Return the (x, y) coordinate for the center point of the cell that contains the specified text.  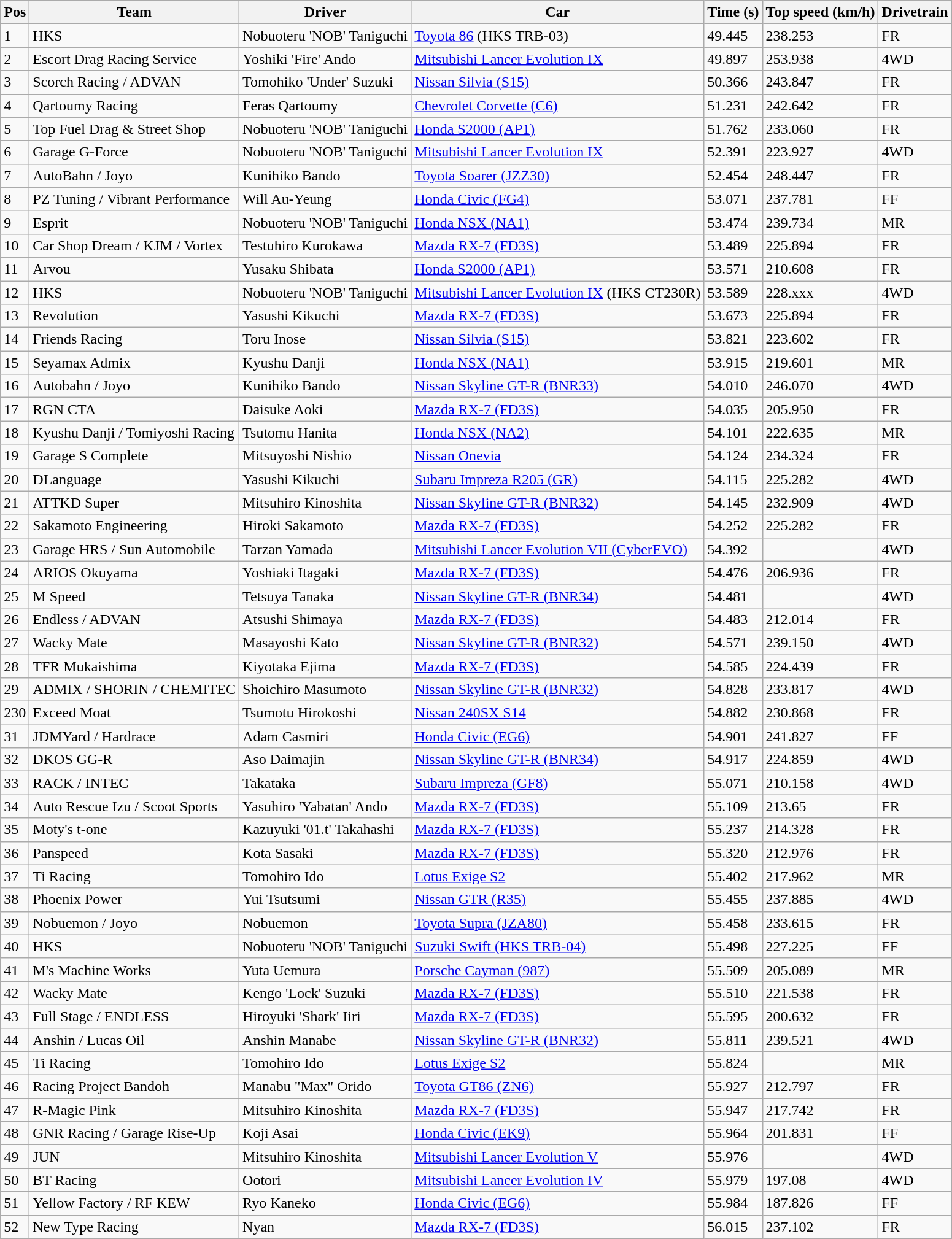
8 (15, 199)
Time (s) (733, 12)
DLanguage (134, 479)
3 (15, 82)
14 (15, 339)
Ryo Kaneko (325, 1203)
19 (15, 456)
34 (15, 806)
55.976 (733, 1157)
Will Au-Yeung (325, 199)
Toyota GT86 (ZN6) (557, 1087)
230 (15, 713)
Moty's t-one (134, 830)
Sakamoto Engineering (134, 526)
228.xxx (820, 293)
25 (15, 596)
Honda Civic (EK9) (557, 1133)
27 (15, 643)
AutoBahn / Joyo (134, 176)
32 (15, 760)
ADMIX / SHORIN / CHEMITEC (134, 690)
Tomohiko 'Under' Suzuki (325, 82)
Yellow Factory / RF KEW (134, 1203)
Garage HRS / Sun Automobile (134, 549)
Full Stage / ENDLESS (134, 1016)
49 (15, 1157)
Anshin / Lucas Oil (134, 1040)
21 (15, 503)
233.817 (820, 690)
54.101 (733, 433)
55.509 (733, 970)
52.454 (733, 176)
237.885 (820, 900)
54.392 (733, 549)
Feras Qartoumy (325, 106)
24 (15, 573)
54.035 (733, 409)
233.060 (820, 129)
Mitsubishi Lancer Evolution IX (HKS CT230R) (557, 293)
13 (15, 316)
206.936 (820, 573)
Testuhiro Kurokawa (325, 245)
213.65 (820, 806)
Esprit (134, 222)
Honda Civic (FG4) (557, 199)
53.589 (733, 293)
Nissan 240SX S14 (557, 713)
54.252 (733, 526)
22 (15, 526)
Drivetrain (915, 12)
Yasuhiro 'Yabatan' Ando (325, 806)
Hiroki Sakamoto (325, 526)
197.08 (820, 1180)
RACK / INTEC (134, 783)
Seyamax Admix (134, 363)
2 (15, 59)
41 (15, 970)
54.145 (733, 503)
53.071 (733, 199)
Adam Casmiri (325, 736)
54.483 (733, 619)
55.071 (733, 783)
Team (134, 12)
Yoshiki 'Fire' Ando (325, 59)
Mitsubishi Lancer Evolution V (557, 1157)
Yoshiaki Itagaki (325, 573)
54.010 (733, 386)
53.489 (733, 245)
55.824 (733, 1063)
Koji Asai (325, 1133)
55.458 (733, 923)
55.979 (733, 1180)
33 (15, 783)
42 (15, 993)
Kengo 'Lock' Suzuki (325, 993)
15 (15, 363)
212.014 (820, 619)
10 (15, 245)
201.831 (820, 1133)
51.231 (733, 106)
Nissan Onevia (557, 456)
242.642 (820, 106)
52 (15, 1227)
44 (15, 1040)
214.328 (820, 830)
Nissan GTR (R35) (557, 900)
Kota Sasaki (325, 853)
253.938 (820, 59)
53.571 (733, 269)
210.608 (820, 269)
31 (15, 736)
Manabu "Max" Orido (325, 1087)
New Type Racing (134, 1227)
Tarzan Yamada (325, 549)
7 (15, 176)
223.927 (820, 152)
205.089 (820, 970)
48 (15, 1133)
Subaru Impreza (GF8) (557, 783)
54.585 (733, 666)
54.828 (733, 690)
23 (15, 549)
Revolution (134, 316)
50.366 (733, 82)
4 (15, 106)
239.150 (820, 643)
Scorch Racing / ADVAN (134, 82)
M Speed (134, 596)
BT Racing (134, 1180)
239.734 (820, 222)
Yui Tsutsumi (325, 900)
248.447 (820, 176)
210.158 (820, 783)
TFR Mukaishima (134, 666)
54.917 (733, 760)
Masayoshi Kato (325, 643)
227.225 (820, 946)
Kyushu Danji / Tomiyoshi Racing (134, 433)
55.402 (733, 876)
PZ Tuning / Vibrant Performance (134, 199)
Exceed Moat (134, 713)
Phoenix Power (134, 900)
237.102 (820, 1227)
238.253 (820, 36)
233.615 (820, 923)
243.847 (820, 82)
Car Shop Dream / KJM / Vortex (134, 245)
230.868 (820, 713)
Shoichiro Masumoto (325, 690)
232.909 (820, 503)
Tsumotu Hirokoshi (325, 713)
1 (15, 36)
55.984 (733, 1203)
Qartoumy Racing (134, 106)
38 (15, 900)
Top Fuel Drag & Street Shop (134, 129)
Nyan (325, 1227)
Escort Drag Racing Service (134, 59)
219.601 (820, 363)
237.781 (820, 199)
Honda NSX (NA2) (557, 433)
Top speed (km/h) (820, 12)
12 (15, 293)
R-Magic Pink (134, 1110)
Garage S Complete (134, 456)
26 (15, 619)
36 (15, 853)
Driver (325, 12)
49.445 (733, 36)
Suzuki Swift (HKS TRB-04) (557, 946)
205.950 (820, 409)
54.115 (733, 479)
51 (15, 1203)
55.927 (733, 1087)
Nobuemon / Joyo (134, 923)
55.964 (733, 1133)
217.962 (820, 876)
Kyushu Danji (325, 363)
Yusaku Shibata (325, 269)
Garage G-Force (134, 152)
224.439 (820, 666)
Subaru Impreza R205 (GR) (557, 479)
45 (15, 1063)
Autobahn / Joyo (134, 386)
54.882 (733, 713)
53.915 (733, 363)
Car (557, 12)
Hiroyuki 'Shark' Iiri (325, 1016)
40 (15, 946)
29 (15, 690)
Arvou (134, 269)
39 (15, 923)
50 (15, 1180)
43 (15, 1016)
46 (15, 1087)
Atsushi Shimaya (325, 619)
Toru Inose (325, 339)
217.742 (820, 1110)
224.859 (820, 760)
11 (15, 269)
Yuta Uemura (325, 970)
JUN (134, 1157)
Anshin Manabe (325, 1040)
54.571 (733, 643)
52.391 (733, 152)
241.827 (820, 736)
49.897 (733, 59)
Friends Racing (134, 339)
Pos (15, 12)
JDMYard / Hardrace (134, 736)
Endless / ADVAN (134, 619)
223.602 (820, 339)
221.538 (820, 993)
Aso Daimajin (325, 760)
37 (15, 876)
54.124 (733, 456)
187.826 (820, 1203)
18 (15, 433)
Chevrolet Corvette (C6) (557, 106)
Toyota Soarer (JZZ30) (557, 176)
53.821 (733, 339)
RGN CTA (134, 409)
Takataka (325, 783)
55.595 (733, 1016)
55.237 (733, 830)
200.632 (820, 1016)
Porsche Cayman (987) (557, 970)
Tetsuya Tanaka (325, 596)
212.797 (820, 1087)
Mitsubishi Lancer Evolution VII (CyberEVO) (557, 549)
54.476 (733, 573)
Daisuke Aoki (325, 409)
20 (15, 479)
Kazuyuki '01.t' Takahashi (325, 830)
6 (15, 152)
47 (15, 1110)
55.455 (733, 900)
54.481 (733, 596)
Mitsuyoshi Nishio (325, 456)
Tsutomu Hanita (325, 433)
234.324 (820, 456)
16 (15, 386)
9 (15, 222)
53.673 (733, 316)
Kiyotaka Ejima (325, 666)
DKOS GG-R (134, 760)
55.320 (733, 853)
ARIOS Okuyama (134, 573)
222.635 (820, 433)
246.070 (820, 386)
55.510 (733, 993)
28 (15, 666)
Nobuemon (325, 923)
Nissan Skyline GT-R (BNR33) (557, 386)
Ootori (325, 1180)
17 (15, 409)
55.109 (733, 806)
53.474 (733, 222)
55.947 (733, 1110)
Auto Rescue Izu / Scoot Sports (134, 806)
55.811 (733, 1040)
35 (15, 830)
51.762 (733, 129)
Toyota Supra (JZA80) (557, 923)
239.521 (820, 1040)
212.976 (820, 853)
GNR Racing / Garage Rise-Up (134, 1133)
55.498 (733, 946)
54.901 (733, 736)
Mitsubishi Lancer Evolution IV (557, 1180)
Panspeed (134, 853)
Toyota 86 (HKS TRB-03) (557, 36)
56.015 (733, 1227)
ATTKD Super (134, 503)
M's Machine Works (134, 970)
Racing Project Bandoh (134, 1087)
5 (15, 129)
